For the text-containing cell, return its midpoint in [X, Y] coordinate format. 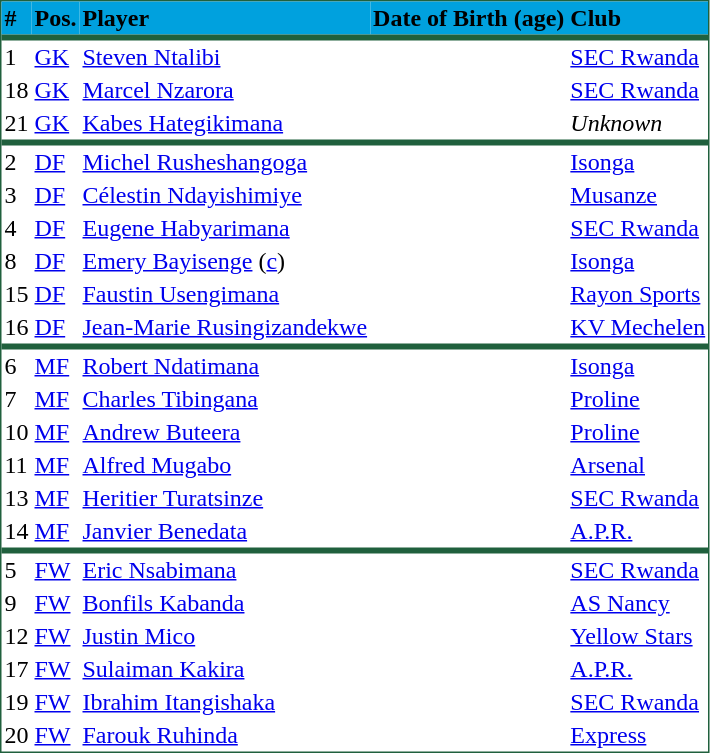
Farouk Ruhinda [226, 734]
Michel Rusheshangoga [226, 162]
Steven Ntalibi [226, 56]
Unknown [638, 122]
Justin Mico [226, 636]
15 [17, 294]
4 [17, 228]
16 [17, 326]
Arsenal [638, 464]
# [17, 18]
Emery Bayisenge (c) [226, 260]
8 [17, 260]
14 [17, 530]
Express [638, 734]
Faustin Usengimana [226, 294]
Eugene Habyarimana [226, 228]
9 [17, 602]
Heritier Turatsinze [226, 498]
5 [17, 570]
Célestin Ndayishimiye [226, 194]
Bonfils Kabanda [226, 602]
10 [17, 432]
12 [17, 636]
Charles Tibingana [226, 398]
Marcel Nzarora [226, 90]
20 [17, 734]
KV Mechelen [638, 326]
Date of Birth (age) [468, 18]
1 [17, 56]
Janvier Benedata [226, 530]
Musanze [638, 194]
Player [226, 18]
7 [17, 398]
Club [638, 18]
Kabes Hategikimana [226, 122]
11 [17, 464]
Robert Ndatimana [226, 366]
Rayon Sports [638, 294]
Eric Nsabimana [226, 570]
Pos. [56, 18]
3 [17, 194]
21 [17, 122]
18 [17, 90]
AS Nancy [638, 602]
Yellow Stars [638, 636]
6 [17, 366]
17 [17, 668]
13 [17, 498]
Jean-Marie Rusingizandekwe [226, 326]
Ibrahim Itangishaka [226, 702]
19 [17, 702]
Andrew Buteera [226, 432]
Alfred Mugabo [226, 464]
Sulaiman Kakira [226, 668]
2 [17, 162]
